Pinpoint the cell where the given text exists, returning its (x, y) midpoint coordinate. 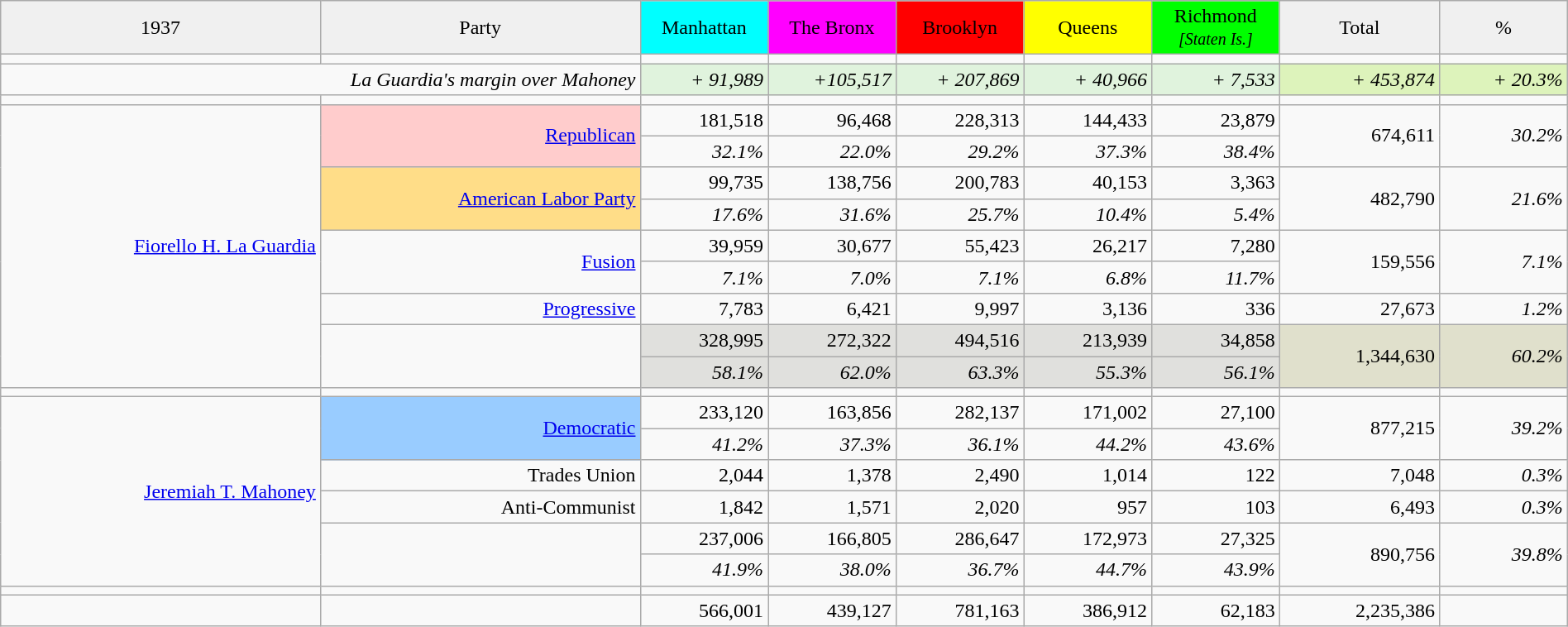
138,756 (832, 183)
6.8% (1088, 277)
674,611 (1360, 136)
43.9% (1216, 570)
Democratic (480, 428)
7,048 (1360, 476)
21.6% (1503, 199)
2,044 (705, 476)
27,325 (1216, 538)
181,518 (705, 120)
Fusion (480, 261)
Trades Union (480, 476)
62,183 (1216, 610)
41.2% (705, 444)
40,153 (1088, 183)
Republican (480, 136)
The Bronx (832, 28)
Manhattan (705, 28)
7,280 (1216, 246)
159,556 (1360, 261)
31.6% (832, 214)
171,002 (1088, 413)
39,959 (705, 246)
328,995 (705, 340)
6,421 (832, 309)
Jeremiah T. Mahoney (160, 491)
30.2% (1503, 136)
213,939 (1088, 340)
172,973 (1088, 538)
American Labor Party (480, 199)
30,677 (832, 246)
% (1503, 28)
+ 91,989 (705, 79)
Brooklyn (959, 28)
237,006 (705, 538)
56.1% (1216, 371)
Anti-Communist (480, 507)
+ 7,533 (1216, 79)
336 (1216, 309)
36.7% (959, 570)
99,735 (705, 183)
26,217 (1088, 246)
1,014 (1088, 476)
29.2% (959, 151)
957 (1088, 507)
+ 207,869 (959, 79)
62.0% (832, 371)
2,490 (959, 476)
144,433 (1088, 120)
44.7% (1088, 570)
1937 (160, 28)
7.0% (832, 277)
9,997 (959, 309)
+105,517 (832, 79)
38.4% (1216, 151)
10.4% (1088, 214)
1,571 (832, 507)
282,137 (959, 413)
566,001 (705, 610)
163,856 (832, 413)
+ 20.3% (1503, 79)
55,423 (959, 246)
2,020 (959, 507)
166,805 (832, 538)
439,127 (832, 610)
Queens (1088, 28)
32.1% (705, 151)
1,842 (705, 507)
Party (480, 28)
+ 453,874 (1360, 79)
17.6% (705, 214)
27,100 (1216, 413)
1,344,630 (1360, 356)
200,783 (959, 183)
Progressive (480, 309)
482,790 (1360, 199)
286,647 (959, 538)
41.9% (705, 570)
890,756 (1360, 554)
+ 40,966 (1088, 79)
36.1% (959, 444)
3,136 (1088, 309)
22.0% (832, 151)
La Guardia's margin over Mahoney (321, 79)
Richmond [Staten Is.] (1216, 28)
3,363 (1216, 183)
39.8% (1503, 554)
27,673 (1360, 309)
Fiorello H. La Guardia (160, 246)
1.2% (1503, 309)
38.0% (832, 570)
96,468 (832, 120)
7,783 (705, 309)
2,235,386 (1360, 610)
Total (1360, 28)
5.4% (1216, 214)
58.1% (705, 371)
63.3% (959, 371)
23,879 (1216, 120)
233,120 (705, 413)
228,313 (959, 120)
25.7% (959, 214)
877,215 (1360, 428)
55.3% (1088, 371)
122 (1216, 476)
11.7% (1216, 277)
494,516 (959, 340)
103 (1216, 507)
1,378 (832, 476)
39.2% (1503, 428)
272,322 (832, 340)
6,493 (1360, 507)
43.6% (1216, 444)
386,912 (1088, 610)
44.2% (1088, 444)
34,858 (1216, 340)
60.2% (1503, 356)
781,163 (959, 610)
